From the cell containing the given text, extract its center point as [X, Y] coordinate. 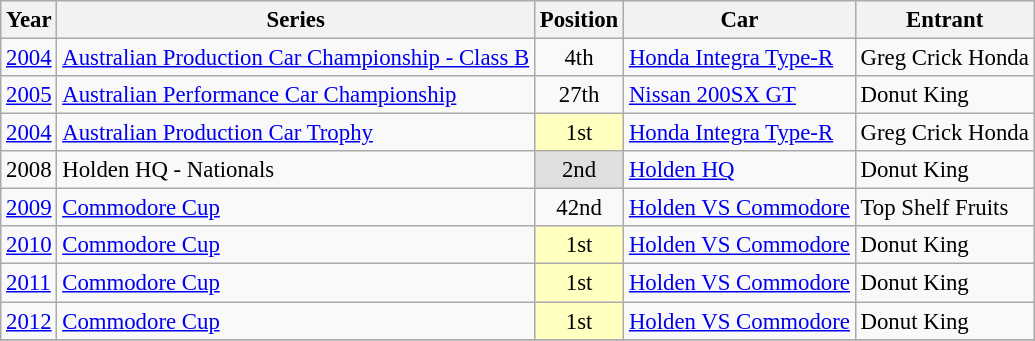
Car [740, 20]
Holden HQ [740, 170]
2010 [29, 245]
Holden HQ - Nationals [296, 170]
27th [578, 95]
4th [578, 58]
Australian Production Car Trophy [296, 133]
2009 [29, 208]
2005 [29, 95]
Position [578, 20]
2nd [578, 170]
Entrant [944, 20]
Year [29, 20]
Australian Production Car Championship - Class B [296, 58]
2011 [29, 283]
Nissan 200SX GT [740, 95]
Top Shelf Fruits [944, 208]
42nd [578, 208]
Australian Performance Car Championship [296, 95]
Series [296, 20]
2012 [29, 321]
2008 [29, 170]
